Pinpoint the cell where the given text exists, returning its [X, Y] midpoint coordinate. 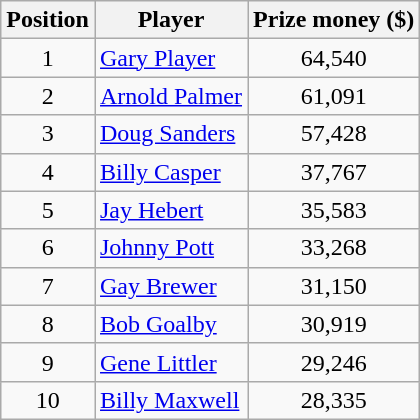
33,268 [334, 248]
Position [48, 20]
7 [48, 286]
9 [48, 362]
35,583 [334, 210]
2 [48, 96]
8 [48, 324]
28,335 [334, 400]
5 [48, 210]
1 [48, 58]
Jay Hebert [170, 210]
30,919 [334, 324]
Billy Casper [170, 172]
Billy Maxwell [170, 400]
3 [48, 134]
29,246 [334, 362]
4 [48, 172]
Prize money ($) [334, 20]
10 [48, 400]
61,091 [334, 96]
Doug Sanders [170, 134]
Gary Player [170, 58]
Johnny Pott [170, 248]
37,767 [334, 172]
Player [170, 20]
Bob Goalby [170, 324]
Arnold Palmer [170, 96]
31,150 [334, 286]
64,540 [334, 58]
57,428 [334, 134]
6 [48, 248]
Gene Littler [170, 362]
Gay Brewer [170, 286]
